Scan for the cell matching the given text and deliver its (x, y) coordinate at center. 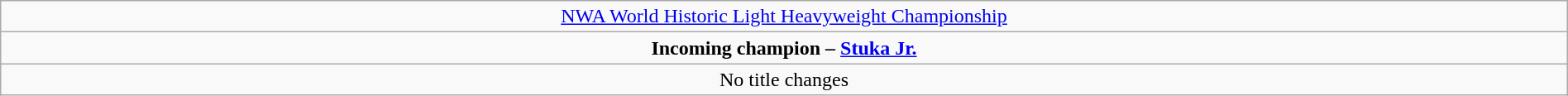
No title changes (784, 79)
Incoming champion – Stuka Jr. (784, 48)
NWA World Historic Light Heavyweight Championship (784, 17)
